Output the (X, Y) coordinate of the center of the cell containing the given text.  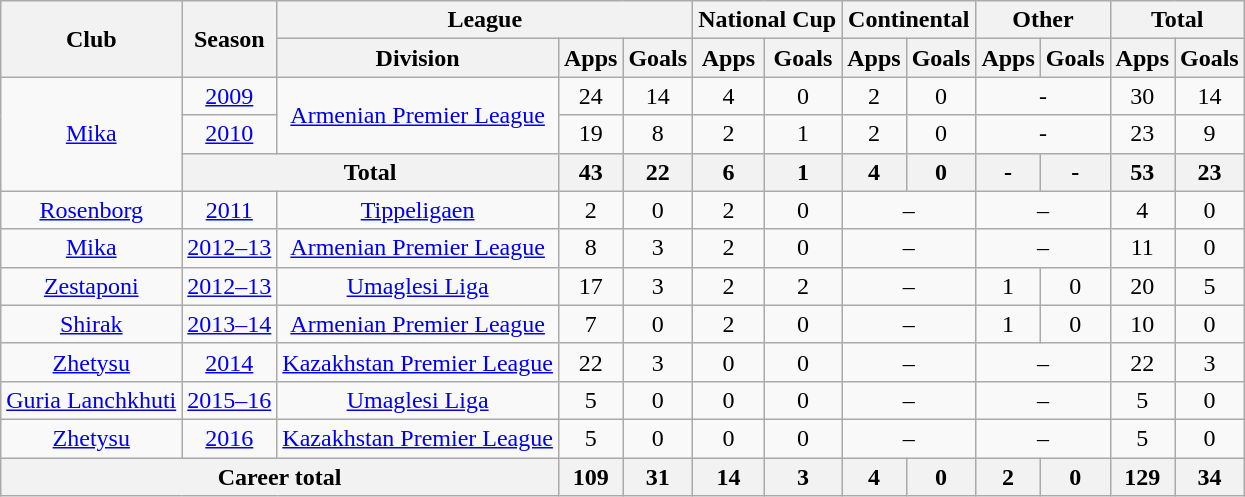
31 (658, 477)
2016 (230, 438)
129 (1142, 477)
Career total (280, 477)
11 (1142, 248)
7 (590, 324)
2015–16 (230, 400)
National Cup (768, 20)
Tippeligaen (418, 210)
30 (1142, 96)
2011 (230, 210)
53 (1142, 172)
20 (1142, 286)
6 (729, 172)
Division (418, 58)
109 (590, 477)
9 (1209, 134)
Season (230, 39)
Continental (909, 20)
Zestaponi (92, 286)
2013–14 (230, 324)
Other (1043, 20)
2009 (230, 96)
34 (1209, 477)
Shirak (92, 324)
17 (590, 286)
League (485, 20)
Club (92, 39)
10 (1142, 324)
Guria Lanchkhuti (92, 400)
Rosenborg (92, 210)
2014 (230, 362)
19 (590, 134)
43 (590, 172)
2010 (230, 134)
24 (590, 96)
